Return [X, Y] of the center of cell containing provided text 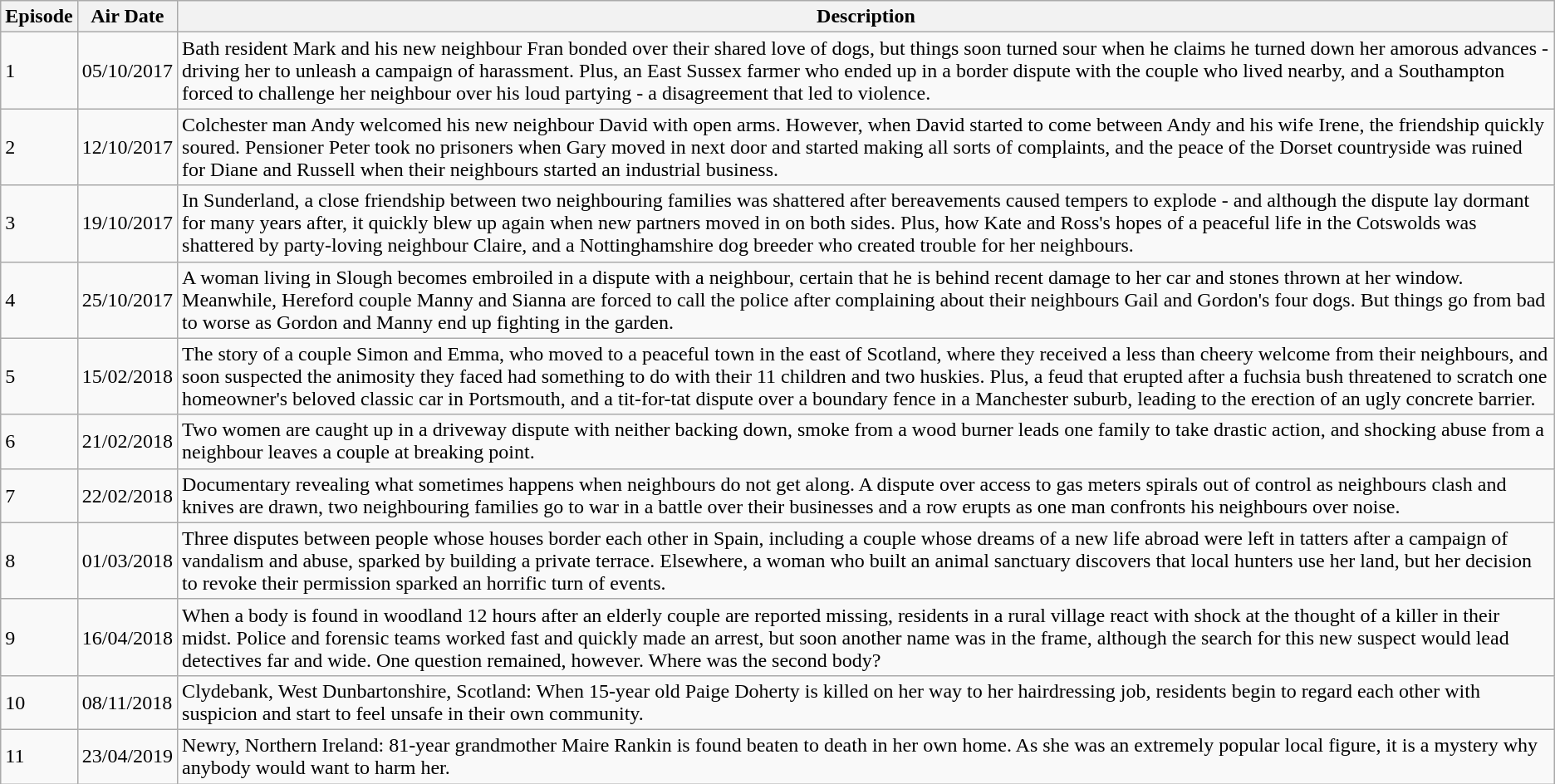
Description [866, 17]
5 [39, 376]
12/10/2017 [127, 147]
16/04/2018 [127, 637]
19/10/2017 [127, 223]
1 [39, 71]
Air Date [127, 17]
15/02/2018 [127, 376]
9 [39, 637]
22/02/2018 [127, 495]
3 [39, 223]
6 [39, 442]
8 [39, 561]
7 [39, 495]
23/04/2019 [127, 756]
21/02/2018 [127, 442]
10 [39, 703]
Episode [39, 17]
11 [39, 756]
4 [39, 300]
05/10/2017 [127, 71]
01/03/2018 [127, 561]
2 [39, 147]
25/10/2017 [127, 300]
08/11/2018 [127, 703]
